Search for the cell housing the specified text and yield its (x, y) center coordinate. 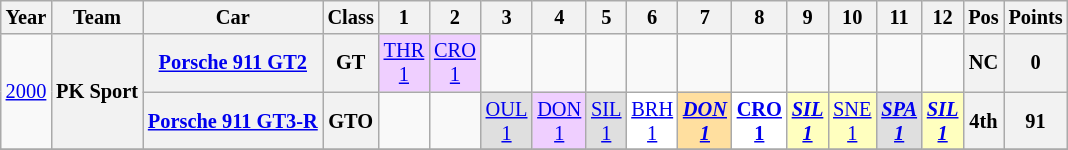
GT (351, 63)
GTO (351, 121)
Porsche 911 GT3-R (233, 121)
SPA1 (899, 121)
8 (760, 17)
THR1 (404, 63)
Car (233, 17)
BRH1 (652, 121)
3 (507, 17)
2000 (26, 92)
Team (97, 17)
OUL1 (507, 121)
11 (899, 17)
NC (983, 63)
6 (652, 17)
1 (404, 17)
12 (942, 17)
SNE1 (852, 121)
7 (705, 17)
91 (1036, 121)
Pos (983, 17)
10 (852, 17)
4th (983, 121)
4 (559, 17)
Porsche 911 GT2 (233, 63)
PK Sport (97, 92)
0 (1036, 63)
Points (1036, 17)
5 (606, 17)
2 (455, 17)
9 (808, 17)
Class (351, 17)
Year (26, 17)
